Detect which cell encompasses the target text, then output its (x, y) center coordinate. 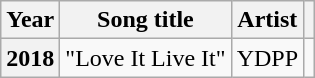
"Love It Live It" (146, 58)
Year (30, 20)
YDPP (267, 58)
Artist (267, 20)
2018 (30, 58)
Song title (146, 20)
